Determine the [X, Y] coordinate at the center of the cell enclosing the given text.  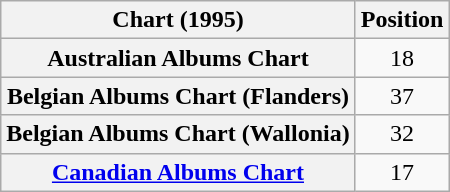
Belgian Albums Chart (Wallonia) [178, 134]
18 [402, 58]
Position [402, 20]
Canadian Albums Chart [178, 172]
Belgian Albums Chart (Flanders) [178, 96]
17 [402, 172]
37 [402, 96]
32 [402, 134]
Chart (1995) [178, 20]
Australian Albums Chart [178, 58]
